Detect which cell encompasses the target text, then output its (X, Y) center coordinate. 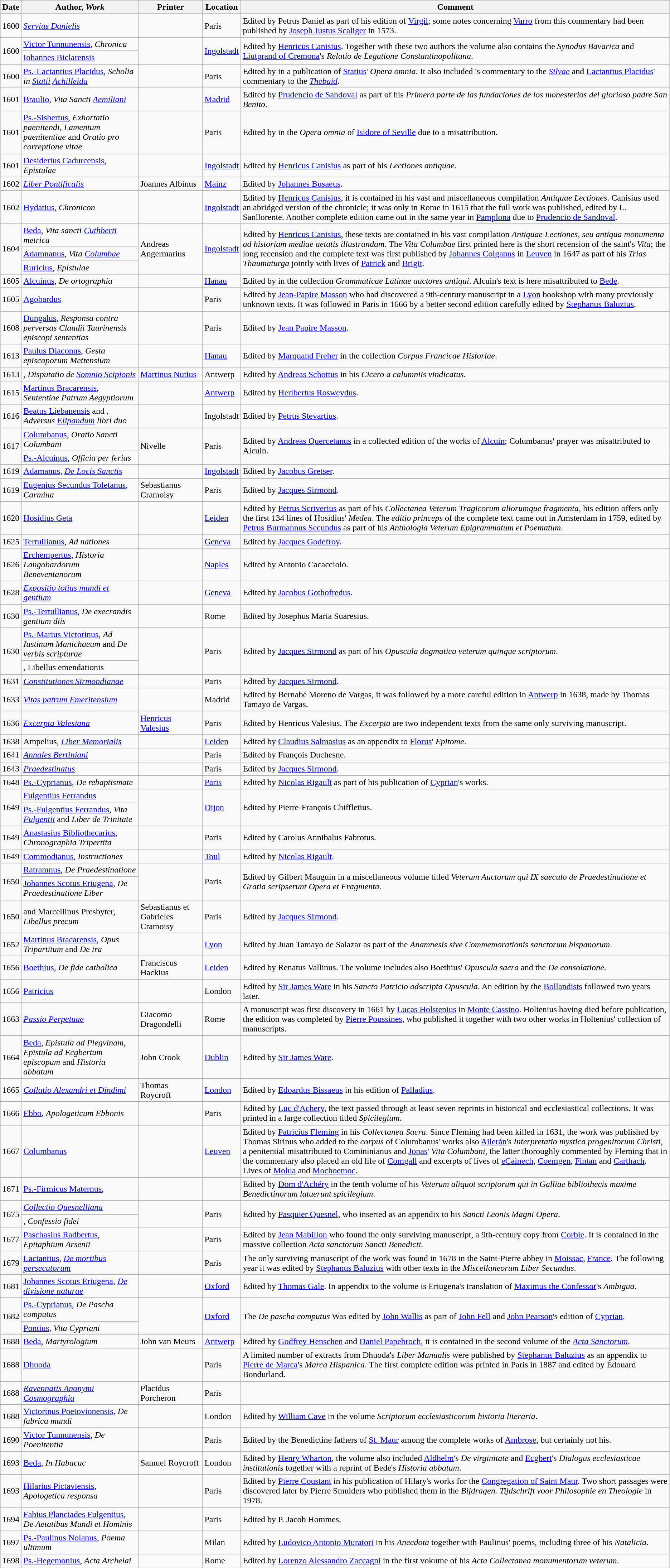
Ps.-Alcuinus, Officia per ferias (80, 458)
Iohannes Biclarensis (80, 58)
Edited by in the Opera omnia of Isidore of Seville due to a misattribution. (455, 133)
Collectio Quesnelliana (80, 1207)
Johannes Scotus Eriugena, De divisione naturae (80, 1286)
Braulio, Vita Sancti Aemiliani (80, 100)
Martinus Bracarensis, Sententiae Patrum Aegyptiorum (80, 393)
Ps.-Tertullianus, De execrandis gentium diis (80, 616)
Victor Tunnunensis, De Poenitentia (80, 1440)
Beda, Epistula ad Plegvinam, Epistula ad Ecgbertum episcopum and Historia abbatum (80, 1057)
The De pascha computus Was edited by John Wallis as part of John Fell and John Pearson's edition of Cyprian. (455, 1316)
Ps.-Fulgentius Ferrandus, Vita Fulgentii and Liber de Trinitate (80, 814)
John Crook (170, 1057)
1665 (11, 1090)
Ps.-Lactantius Placidus, Scholia in Statii Achilleida (80, 76)
Edited by Godfrey Henschen and Daniel Papebroch, it is contained in the second volume of the Acta Sanctorum. (455, 1342)
Ravennatis Anonymi Cosmographia (80, 1393)
Ps.-Cyprianus, De Pascha computus (80, 1309)
1663 (11, 1019)
Hydatius, Chronicon (80, 207)
Thomas Roycroft (170, 1090)
Annales Bertiniani (80, 755)
Commodianus, Instructiones (80, 856)
Samuel Roycroft (170, 1463)
Hilarius Pictaviensis, Apologetica responsa (80, 1491)
Patricius (80, 991)
Fabius Planciades Fulgentius, De Aetatibus Mundi et Hominis (80, 1519)
Edited by Josephus Maria Suaresius. (455, 616)
Edited by P. Jacob Hommes. (455, 1519)
Comment (455, 7)
Paulus Diaconus, Gesta episcoporum Mettensium (80, 356)
Adamnanus, Vita Columbae (80, 254)
1682 (11, 1316)
Dijon (222, 807)
1628 (11, 592)
Hosidius Geta (80, 518)
1671 (11, 1189)
Edited by Antonio Cacacciolo. (455, 564)
Edited by Marquand Freher in the collection Corpus Francicae Historiae. (455, 356)
Edited by Jacques Godefroy. (455, 541)
Edited by Petrus Stevartius. (455, 416)
Agobardus (80, 299)
Sebastianus et Gabrieles Cramoisy (170, 916)
Edited by Pierre-François Chiffletius. (455, 807)
Leuven (222, 1151)
Edited by Andreas Quercetanus in a collected edition of the works of Alcuin; Columbanus' prayer was misattributed to Alcuin. (455, 446)
Beda, In Habacuc (80, 1463)
Giacomo Dragondelli (170, 1019)
Eugenius Secundus Toletanus, Carmina (80, 490)
Edited by William Cave in the volume Scriptorum ecclesiasticorum historia literaria. (455, 1416)
Praedestinatus (80, 769)
Martinus Nutius (170, 374)
Edited by Nicolas Rigault as part of his publication of Cyprian's works. (455, 782)
1641 (11, 755)
1631 (11, 681)
1648 (11, 782)
Martinus Bracarensis, Opus Tripartitum and De ira (80, 945)
Edited by Sir James Ware. (455, 1057)
John van Meurs (170, 1342)
1664 (11, 1057)
Collatio Alexandri et Dindimi (80, 1090)
Edited by Thomas Gale. In appendix to the volume is Eriugena's translation of Maximus the Confessor's Ambigua. (455, 1286)
Desiderius Cadurcensis, Epistulae (80, 165)
Edited by Edoardus Bissaeus in his edition of Palladius. (455, 1090)
, Libellus emendationis (80, 668)
Johannes Scotus Eriugena, De Praedestinatione Liber (80, 888)
Dublin (222, 1057)
Edited by in the collection Grammaticae Latinae auctores antiqui. Alcuin's text is here misattributed to Bede. (455, 281)
Lactantius, De mortibus persecutorum (80, 1263)
Dungalus, Responsa contra perversas Claudii Taurinensis episcopi sententias (80, 328)
Naples (222, 564)
Edited by Ludovico Antonio Muratori in his Anecdota together with Paulinus' poems, including three of his Natalicia. (455, 1542)
Ps.-Paulinus Nolanus, Poema ultimum (80, 1542)
Edited by Claudius Salmasius as an appendix to Florus' Epitome. (455, 741)
Edited by Jacobus Gretser. (455, 471)
Edited by Jacobus Gothofredus. (455, 592)
1633 (11, 700)
Ruricius, Epistulae (80, 268)
Beda, Martyrologium (80, 1342)
Lyon (222, 945)
Dhuoda (80, 1365)
Placidus Porcheron (170, 1393)
Servius Danielis (80, 26)
Erchempertus, Historia Langobardorum Beneventanorum (80, 564)
1694 (11, 1519)
Edited by Lorenzo Alessandro Zaccagni in the first vokume of his Acta Collectanea monumentorum veterum. (455, 1561)
Milan (222, 1542)
1636 (11, 723)
Sebastianus Cramoisy (170, 490)
Expositio totius mundi et gentium (80, 592)
Edited by Jean Papire Masson. (455, 328)
Columbanus (80, 1151)
Date (11, 7)
Edited by François Duchesne. (455, 755)
Ampelius, Liber Memorialis (80, 741)
Ps.-Sisbertus, Exhortatio paenitendi, Lamentum paenitentiae and Oratio pro correptione vitae (80, 133)
Author, Work (80, 7)
Edited by Jacques Sirmond as part of his Opuscula dogmatica veterum quinque scriptorum. (455, 651)
Edited by Bernabé Moreno de Vargas, it was followed by a more careful edition in Antwerp in 1638, made by Thomas Tamayo de Vargas. (455, 700)
Excerpta Valesiana (80, 723)
Edited by the Benedictine fathers of St. Maur among the complete works of Ambrose, but certainly not his. (455, 1440)
Anastasius Bibliothecarius, Chronographia Tripertita (80, 837)
Boethius, De fide catholica (80, 968)
Edited by Carolus Annibalus Fabrotus. (455, 837)
Ps.-Hegemonius, Acta Archelai (80, 1561)
Pontius, Vita Cypriani (80, 1328)
1698 (11, 1561)
1638 (11, 741)
Edited by Henricus Valesius. The Excerpta are two independent texts from the same only surviving manuscript. (455, 723)
Edited by Johannes Busaeus. (455, 184)
Franciscus Hackius (170, 968)
Columbanus, Oratio Sancti Columbani (80, 439)
1604 (11, 249)
1643 (11, 769)
, Confessio fidei (80, 1221)
1675 (11, 1214)
Ps.-Marius Victorinus, Ad Iustinum Manichaeum and De verbis scripturae (80, 644)
Nivelle (170, 446)
Ps.-Firmicus Maternus, (80, 1189)
1677 (11, 1239)
1620 (11, 518)
Ebbo, Apologeticum Ebbonis (80, 1113)
Tertullianus, Ad nationes (80, 541)
Vitas patrum Emeritensium (80, 700)
Joannes Albinus (170, 184)
Beda, Vita sancti Cuthberti metrica (80, 235)
1615 (11, 393)
Edited by Prudencio de Sandoval as part of his Primera parte de las fundaciones de los monesterios del glorioso padre San Benito. (455, 100)
Edited by Heribertus Rosweydus. (455, 393)
Toul (222, 856)
1667 (11, 1151)
1679 (11, 1263)
Henricus Valesius (170, 723)
Edited by Sir James Ware in his Sancto Patricio adscripta Opuscula. An edition by the Bollandists followed two years later. (455, 991)
Edited by Juan Tamayo de Salazar as part of the Anamnesis sive Commemorationis sanctorum hispanorum. (455, 945)
Edited by Nicolas Rigault. (455, 856)
1625 (11, 541)
Victor Tunnunensis, Chronica (80, 44)
Edited by Henricus Canisius as part of his Lectiones antiquae. (455, 165)
Printer (170, 7)
1666 (11, 1113)
Constitutiones Sirmondianae (80, 681)
Edited by Dom d'Achéry in the tenth volume of his Veterum aliquot scriptorum qui in Galliae bibliothecis maxime Benedictinorum latuerunt spicilegium. (455, 1189)
1681 (11, 1286)
Edited by in a publication of Statius' Opera omnia. It also included 's commentary to the Silvae and Lactantius Placidus' commentary to the Thebaid. (455, 76)
and Marcellinus Presbyter, Libellus precum (80, 916)
Ratramnus, De Praedestinatione (80, 870)
1608 (11, 328)
Beatus Liebanensis and , Adversus Elipandum libri duo (80, 416)
1617 (11, 446)
Andreas Angermarius (170, 249)
1626 (11, 564)
, Disputatio de Somnio Scipionis (80, 374)
Ps.-Cyprianus, De rebaptismate (80, 782)
1652 (11, 945)
Liber Pontificalis (80, 184)
Edited by Pasquier Quesnel, who inserted as an appendix to his Sancti Leonis Magni Opera. (455, 1214)
Victorinus Poetovionensis, De fabrica mundi (80, 1416)
Edited by Andreas Schottus in his Cicero a calumniis vindicatus. (455, 374)
1697 (11, 1542)
1690 (11, 1440)
Mainz (222, 184)
Passio Perpetuae (80, 1019)
Adamanus, De Locis Sanctis (80, 471)
Edited by Renatus Vallinus. The volume includes also Boethius' Opuscula sacra and the De consolatione. (455, 968)
Alcuinus, De ortographia (80, 281)
Paschasius Radbertus, Epitaphium Arsenii (80, 1239)
Location (222, 7)
Fulgentius Ferrandus (80, 796)
1616 (11, 416)
